Detect which cell encompasses the target text, then output its (X, Y) center coordinate. 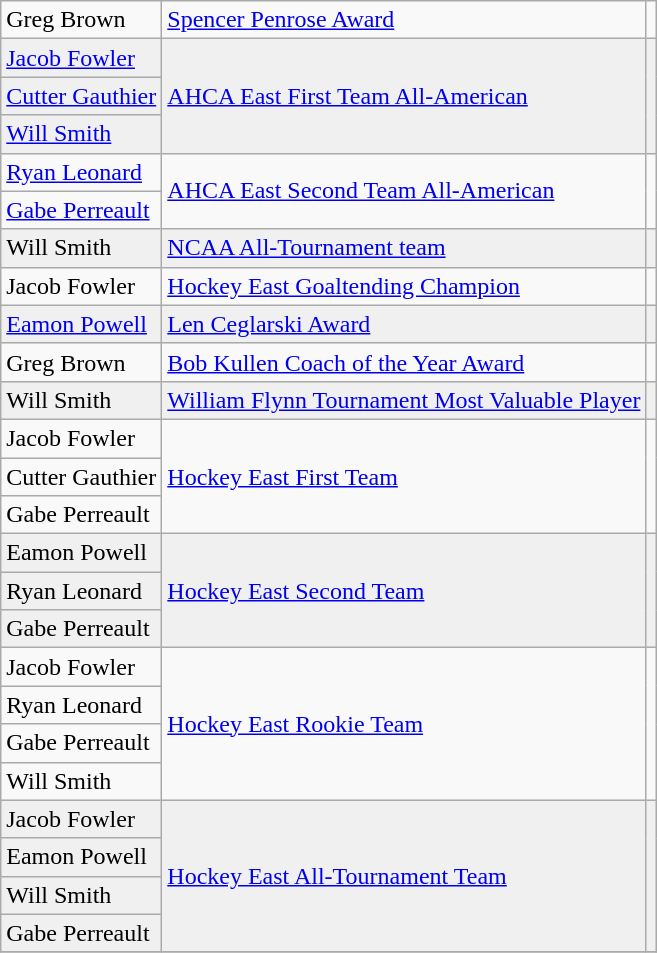
Hockey East All-Tournament Team (404, 876)
Hockey East Goaltending Champion (404, 286)
AHCA East Second Team All-American (404, 191)
Hockey East Second Team (404, 591)
Bob Kullen Coach of the Year Award (404, 362)
Len Ceglarski Award (404, 324)
Spencer Penrose Award (404, 20)
AHCA East First Team All-American (404, 96)
William Flynn Tournament Most Valuable Player (404, 400)
NCAA All-Tournament team (404, 248)
Hockey East First Team (404, 476)
Hockey East Rookie Team (404, 724)
